Extract the (x, y) coordinate from the center of the cell holding the provided text.  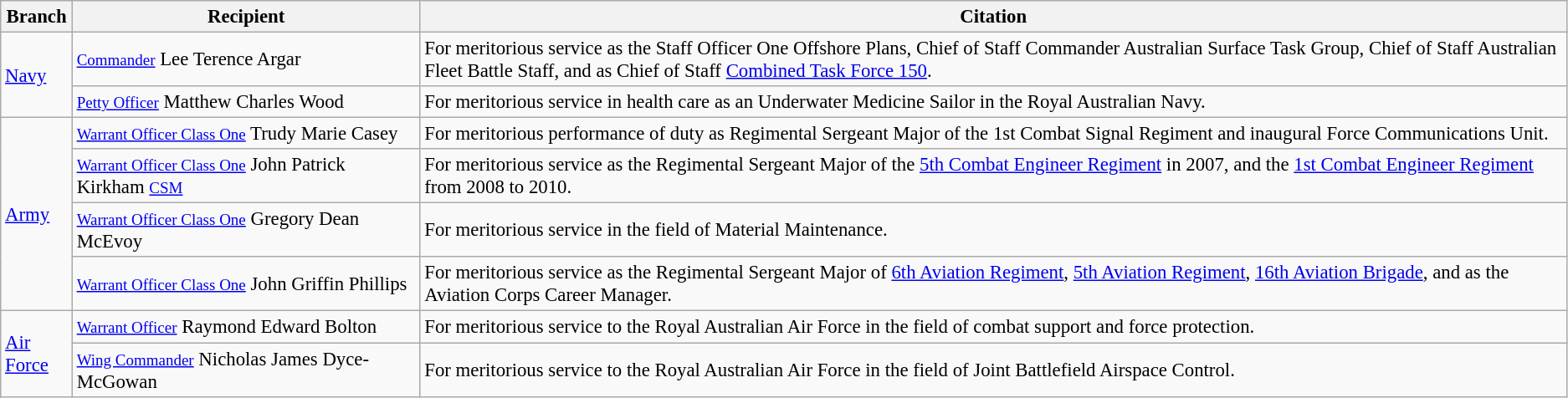
Warrant Officer Class One John Griffin Phillips (246, 284)
For meritorious service in health care as an Underwater Medicine Sailor in the Royal Australian Navy. (994, 102)
Warrant Officer Class One Trudy Marie Casey (246, 134)
Navy (37, 75)
Petty Officer Matthew Charles Wood (246, 102)
Warrant Officer Class One Gregory Dean McEvoy (246, 231)
Warrant Officer Class One John Patrick Kirkham CSM (246, 176)
Army (37, 214)
For meritorious performance of duty as Regimental Sergeant Major of the 1st Combat Signal Regiment and inaugural Force Communications Unit. (994, 134)
Branch (37, 17)
Commander Lee Terence Argar (246, 60)
For meritorious service to the Royal Australian Air Force in the field of combat support and force protection. (994, 327)
Air Force (37, 354)
For meritorious service in the field of Material Maintenance. (994, 231)
Recipient (246, 17)
Citation (994, 17)
For meritorious service to the Royal Australian Air Force in the field of Joint Battlefield Airspace Control. (994, 370)
Wing Commander Nicholas James Dyce-McGowan (246, 370)
Warrant Officer Raymond Edward Bolton (246, 327)
